Extract the [x, y] coordinate from the center of the cell holding the provided text.  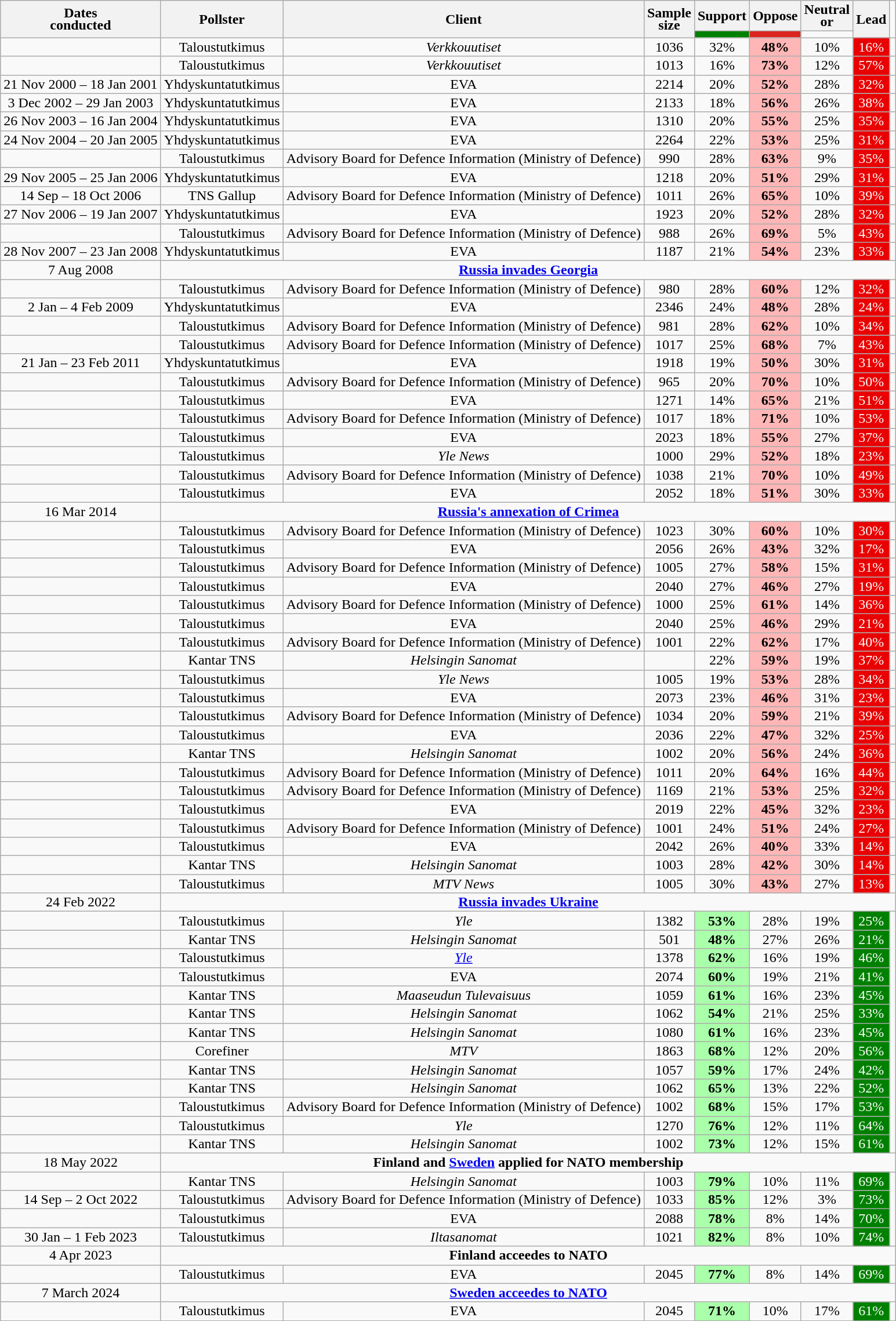
38% [871, 103]
2056 [669, 549]
2023 [669, 437]
1918 [669, 363]
1923 [669, 214]
1034 [669, 716]
Russia invades Ukraine [528, 902]
2 Jan – 4 Feb 2009 [81, 307]
Client [463, 19]
3 Dec 2002 – 29 Jan 2003 [81, 103]
1036 [669, 47]
2036 [669, 735]
988 [669, 233]
74% [871, 1237]
Corefiner [222, 1051]
47% [775, 735]
58% [775, 568]
Finland acceedes to NATO [528, 1255]
1023 [669, 530]
1378 [669, 958]
24 Feb 2022 [81, 902]
9% [827, 158]
1271 [669, 400]
82% [721, 1237]
14 Sep – 2 Oct 2022 [81, 1200]
Support [721, 16]
981 [669, 326]
Sweden acceedes to NATO [528, 1293]
85% [721, 1200]
49% [871, 474]
TNS Gallup [222, 195]
7 March 2024 [81, 1293]
2214 [669, 84]
2346 [669, 307]
2019 [669, 809]
78% [721, 1218]
2074 [669, 977]
27 Nov 2006 – 19 Jan 2007 [81, 214]
5% [827, 233]
16 Mar 2014 [81, 511]
4 Apr 2023 [81, 1255]
Oppose [775, 16]
7 Aug 2008 [81, 270]
1057 [669, 1069]
Finland and Sweden applied for NATO membership [528, 1163]
990 [669, 158]
1021 [669, 1237]
41% [871, 977]
44% [871, 772]
63% [775, 158]
24 Nov 2004 – 20 Jan 2005 [81, 140]
1033 [669, 1200]
1863 [669, 1051]
1080 [669, 1032]
30 Jan – 1 Feb 2023 [81, 1237]
1059 [669, 995]
Russia invades Georgia [528, 270]
Maaseudun Tulevaisuus [463, 995]
2073 [669, 698]
57% [871, 66]
3% [827, 1200]
Russia's annexation of Crimea [528, 511]
Iltasanomat [463, 1237]
Pollster [222, 19]
1382 [669, 921]
1187 [669, 252]
1218 [669, 177]
21 Jan – 23 Feb 2011 [81, 363]
1038 [669, 474]
76% [721, 1125]
Neutralor [827, 16]
Lead [871, 19]
Samplesize [669, 19]
MTV [463, 1051]
965 [669, 382]
2052 [669, 493]
2042 [669, 847]
26 Nov 2003 – 16 Jan 2004 [81, 121]
14 Sep – 18 Oct 2006 [81, 195]
501 [669, 939]
2264 [669, 140]
1310 [669, 121]
21 Nov 2000 – 18 Jan 2001 [81, 84]
1169 [669, 790]
2088 [669, 1218]
18 May 2022 [81, 1163]
77% [721, 1274]
MTV News [463, 884]
1270 [669, 1125]
980 [669, 289]
1013 [669, 66]
2133 [669, 103]
79% [721, 1181]
28 Nov 2007 – 23 Jan 2008 [81, 252]
7% [827, 344]
Datesconducted [81, 19]
29 Nov 2005 – 25 Jan 2006 [81, 177]
